Capture the cell that displays the provided text and extract its (X, Y) central coordinate. 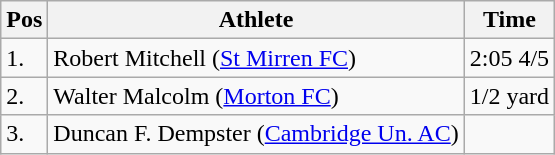
Walter Malcolm (Morton FC) (256, 96)
Pos (24, 20)
2:05 4/5 (509, 58)
2. (24, 96)
1. (24, 58)
Robert Mitchell (St Mirren FC) (256, 58)
Time (509, 20)
3. (24, 134)
1/2 yard (509, 96)
Duncan F. Dempster (Cambridge Un. AC) (256, 134)
Athlete (256, 20)
